Extract the [X, Y] coordinate from the center of the cell holding the provided text.  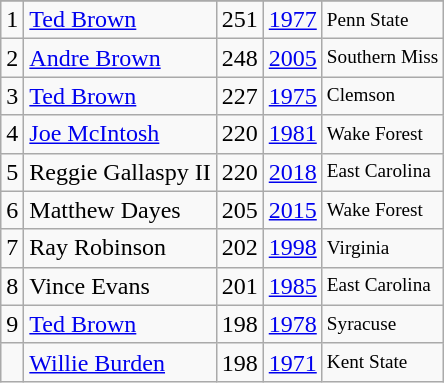
Vince Evans [120, 286]
Syracuse [382, 324]
Penn State [382, 20]
202 [240, 248]
1981 [292, 134]
8 [12, 286]
2018 [292, 172]
248 [240, 58]
Andre Brown [120, 58]
Southern Miss [382, 58]
4 [12, 134]
Ray Robinson [120, 248]
Reggie Gallaspy II [120, 172]
9 [12, 324]
Willie Burden [120, 362]
1971 [292, 362]
251 [240, 20]
2015 [292, 210]
6 [12, 210]
1985 [292, 286]
Joe McIntosh [120, 134]
3 [12, 96]
7 [12, 248]
1975 [292, 96]
227 [240, 96]
Matthew Dayes [120, 210]
1 [12, 20]
1978 [292, 324]
Virginia [382, 248]
2 [12, 58]
1998 [292, 248]
Kent State [382, 362]
5 [12, 172]
Clemson [382, 96]
201 [240, 286]
205 [240, 210]
2005 [292, 58]
1977 [292, 20]
